Provide the (X, Y) coordinate of the cell's center where the given text is located.  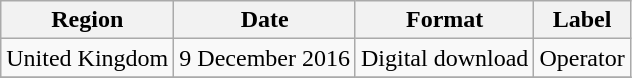
Region (88, 20)
Format (444, 20)
Date (265, 20)
United Kingdom (88, 58)
9 December 2016 (265, 58)
Label (582, 20)
Operator (582, 58)
Digital download (444, 58)
